Find where the given text appears and provide that cell's center as [X, Y] coordinate. 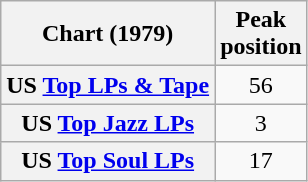
Chart (1979) [108, 34]
56 [261, 85]
17 [261, 161]
Peakposition [261, 34]
3 [261, 123]
US Top Jazz LPs [108, 123]
US Top Soul LPs [108, 161]
US Top LPs & Tape [108, 85]
